Locate the cell with the specified text and output its [x, y] center coordinate. 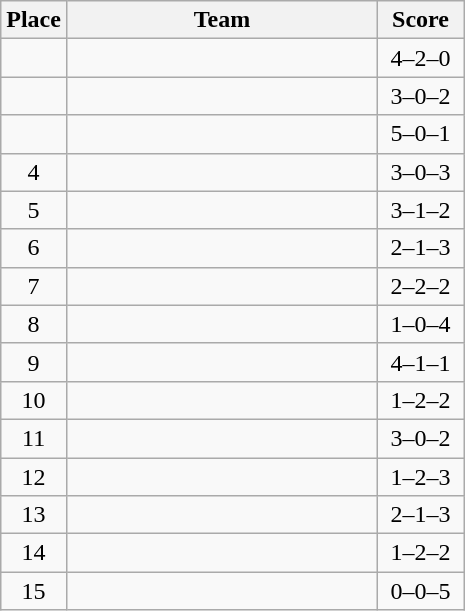
10 [34, 400]
2–2–2 [421, 286]
14 [34, 553]
3–0–3 [421, 172]
0–0–5 [421, 591]
3–1–2 [421, 210]
Place [34, 20]
1–0–4 [421, 324]
Score [421, 20]
13 [34, 515]
9 [34, 362]
Team [222, 20]
5 [34, 210]
4–1–1 [421, 362]
7 [34, 286]
4 [34, 172]
1–2–3 [421, 477]
6 [34, 248]
5–0–1 [421, 134]
4–2–0 [421, 58]
11 [34, 438]
15 [34, 591]
12 [34, 477]
8 [34, 324]
